Provide the (X, Y) coordinate of the cell's center where the given text is located.  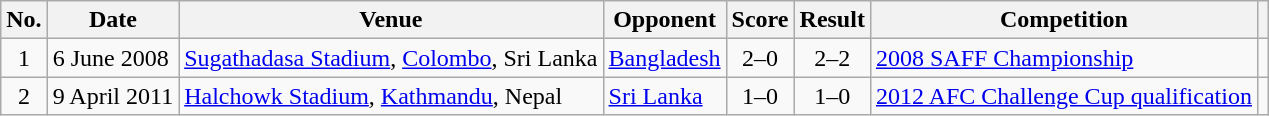
Score (760, 20)
2 (24, 96)
Sugathadasa Stadium, Colombo, Sri Lanka (391, 58)
Sri Lanka (664, 96)
1 (24, 58)
2012 AFC Challenge Cup qualification (1064, 96)
6 June 2008 (113, 58)
Opponent (664, 20)
9 April 2011 (113, 96)
2–2 (832, 58)
Date (113, 20)
Competition (1064, 20)
Halchowk Stadium, Kathmandu, Nepal (391, 96)
No. (24, 20)
Venue (391, 20)
2008 SAFF Championship (1064, 58)
Bangladesh (664, 58)
Result (832, 20)
2–0 (760, 58)
